Output the [X, Y] coordinate of the center of the cell containing the given text.  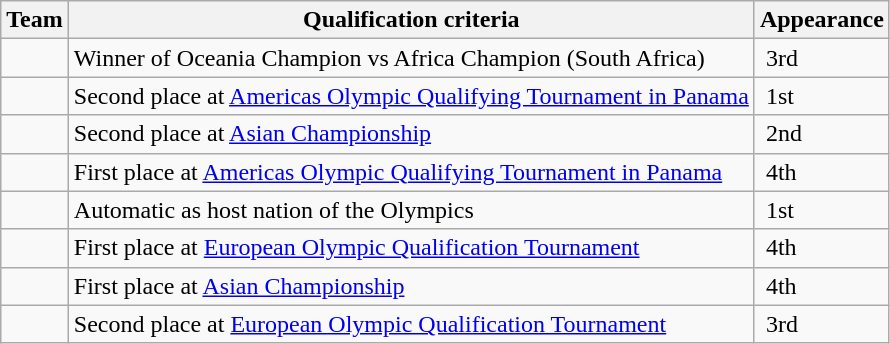
Winner of Oceania Champion vs Africa Champion (South Africa) [411, 58]
Appearance [822, 20]
Second place at European Olympic Qualification Tournament [411, 324]
First place at Americas Olympic Qualifying Tournament in Panama [411, 172]
Team [35, 20]
2nd [822, 134]
First place at Asian Championship [411, 286]
Qualification criteria [411, 20]
Automatic as host nation of the Olympics [411, 210]
Second place at Americas Olympic Qualifying Tournament in Panama [411, 96]
First place at European Olympic Qualification Tournament [411, 248]
Second place at Asian Championship [411, 134]
